From the cell containing the given text, extract its center point as [X, Y] coordinate. 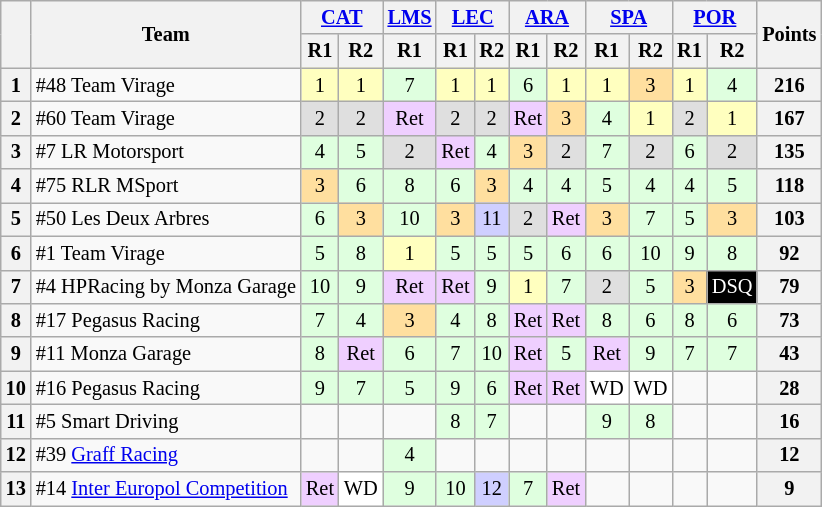
#16 Pegasus Racing [166, 388]
#14 Inter Europol Competition [166, 489]
#7 LR Motorsport [166, 152]
118 [789, 186]
#11 Monza Garage [166, 354]
92 [789, 253]
DSQ [732, 287]
#50 Les Deux Arbres [166, 219]
Points [789, 34]
#4 HPRacing by Monza Garage [166, 287]
POR [714, 17]
73 [789, 320]
#60 Team Virage [166, 118]
#5 Smart Driving [166, 421]
79 [789, 287]
#75 RLR MSport [166, 186]
SPA [628, 17]
#48 Team Virage [166, 85]
43 [789, 354]
216 [789, 85]
ARA [547, 17]
16 [789, 421]
103 [789, 219]
LEC [472, 17]
28 [789, 388]
Team [166, 34]
#1 Team Virage [166, 253]
13 [16, 489]
CAT [342, 17]
#39 Graff Racing [166, 455]
LMS [410, 17]
135 [789, 152]
#17 Pegasus Racing [166, 320]
167 [789, 118]
